Find where the given text appears and provide that cell's center as (X, Y) coordinate. 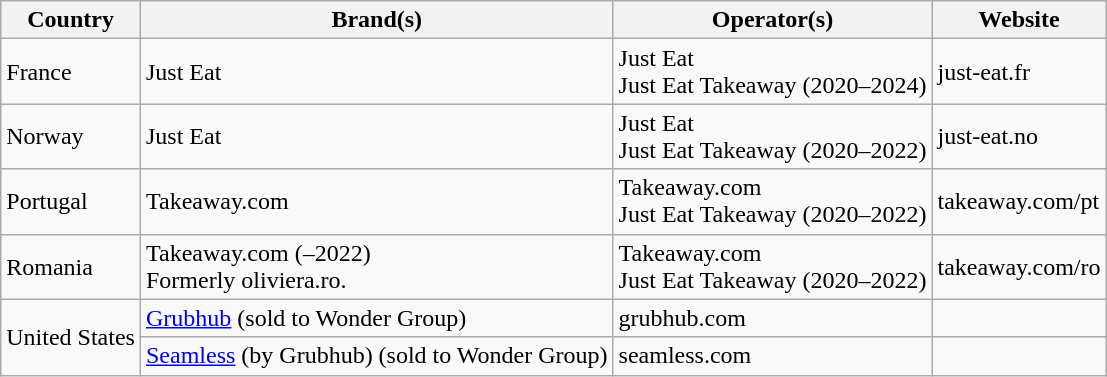
United States (71, 337)
Takeaway.com (–2022)Formerly oliviera.ro. (376, 266)
Just EatJust Eat Takeaway (2020–2022) (772, 136)
Portugal (71, 202)
just-eat.fr (1019, 72)
grubhub.com (772, 318)
takeaway.com/ro (1019, 266)
just-eat.no (1019, 136)
Just EatJust Eat Takeaway (2020–2024) (772, 72)
Website (1019, 20)
Grubhub (sold to Wonder Group) (376, 318)
takeaway.com/pt (1019, 202)
seamless.com (772, 356)
France (71, 72)
Brand(s) (376, 20)
Country (71, 20)
Operator(s) (772, 20)
Norway (71, 136)
Romania (71, 266)
Seamless (by Grubhub) (sold to Wonder Group) (376, 356)
Takeaway.com (376, 202)
